Output the [X, Y] coordinate of the center of the cell containing the given text.  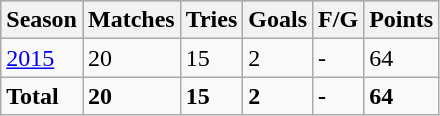
Matches [131, 20]
Tries [212, 20]
Season [42, 20]
F/G [338, 20]
Total [42, 96]
2015 [42, 58]
Goals [278, 20]
Points [402, 20]
